Return the [X, Y] coordinate for the center point of the cell that contains the specified text.  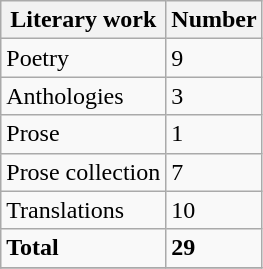
Prose [84, 134]
Anthologies [84, 96]
Poetry [84, 58]
3 [214, 96]
7 [214, 172]
9 [214, 58]
Number [214, 20]
Translations [84, 210]
10 [214, 210]
Total [84, 248]
29 [214, 248]
Prose collection [84, 172]
Literary work [84, 20]
1 [214, 134]
